Determine the [x, y] coordinate at the center of the cell enclosing the given text.  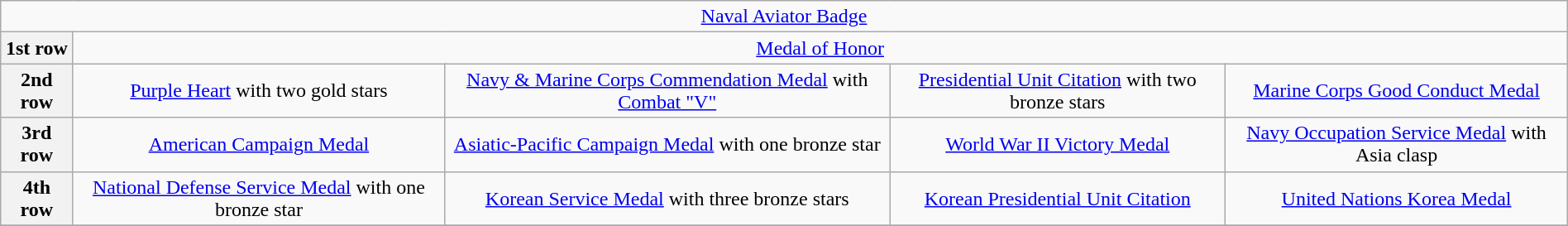
Navy & Marine Corps Commendation Medal with Combat "V" [667, 91]
3rd row [36, 144]
American Campaign Medal [259, 144]
Purple Heart with two gold stars [259, 91]
Medal of Honor [820, 48]
National Defense Service Medal with one bronze star [259, 199]
4th row [36, 199]
Marine Corps Good Conduct Medal [1396, 91]
Korean Service Medal with three bronze stars [667, 199]
1st row [36, 48]
Korean Presidential Unit Citation [1058, 199]
Naval Aviator Badge [784, 17]
2nd row [36, 91]
Presidential Unit Citation with two bronze stars [1058, 91]
Asiatic-Pacific Campaign Medal with one bronze star [667, 144]
United Nations Korea Medal [1396, 199]
Navy Occupation Service Medal with Asia clasp [1396, 144]
World War II Victory Medal [1058, 144]
